Locate the cell with the specified text and output its [X, Y] center coordinate. 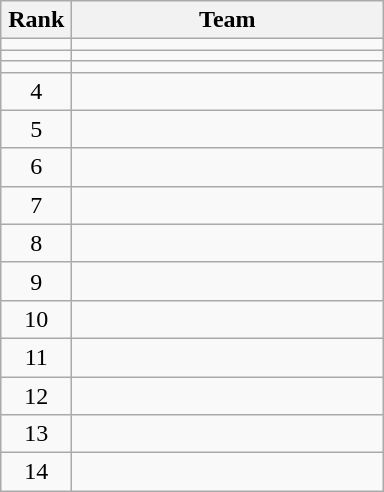
7 [36, 205]
6 [36, 167]
8 [36, 243]
10 [36, 319]
5 [36, 129]
14 [36, 472]
13 [36, 434]
9 [36, 281]
Rank [36, 20]
Team [228, 20]
11 [36, 357]
12 [36, 395]
4 [36, 91]
